Identify which cell holds the provided text, then report its (X, Y) central coordinate. 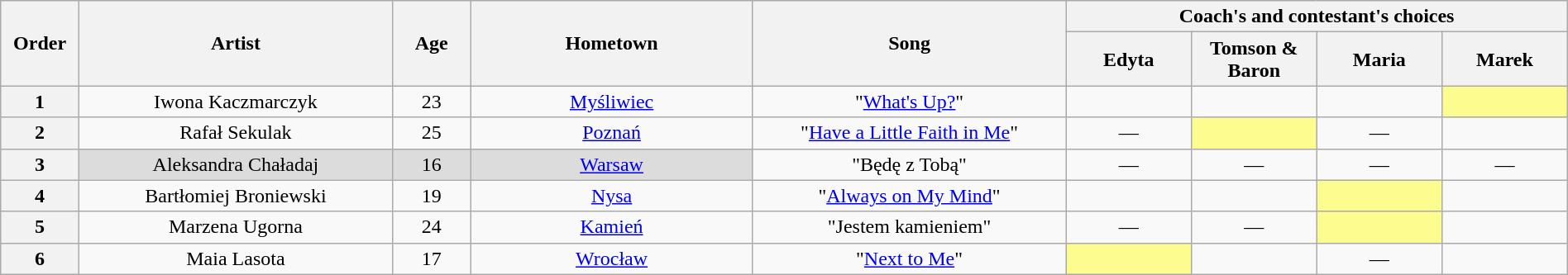
Marzena Ugorna (235, 227)
Age (432, 43)
Wrocław (612, 258)
Hometown (612, 43)
19 (432, 196)
1 (40, 102)
Poznań (612, 133)
"What's Up?" (910, 102)
4 (40, 196)
16 (432, 164)
Edyta (1129, 59)
"Jestem kamieniem" (910, 227)
Tomson & Baron (1255, 59)
Rafał Sekulak (235, 133)
Artist (235, 43)
Iwona Kaczmarczyk (235, 102)
Nysa (612, 196)
Maria (1379, 59)
"Always on My Mind" (910, 196)
Maia Lasota (235, 258)
5 (40, 227)
Warsaw (612, 164)
"Będę z Tobą" (910, 164)
24 (432, 227)
Myśliwiec (612, 102)
2 (40, 133)
"Next to Me" (910, 258)
6 (40, 258)
Aleksandra Chaładaj (235, 164)
Bartłomiej Broniewski (235, 196)
3 (40, 164)
Order (40, 43)
25 (432, 133)
Kamień (612, 227)
17 (432, 258)
"Have a Little Faith in Me" (910, 133)
Coach's and contestant's choices (1317, 17)
Marek (1505, 59)
Song (910, 43)
23 (432, 102)
